Pinpoint the cell where the given text exists, returning its (x, y) midpoint coordinate. 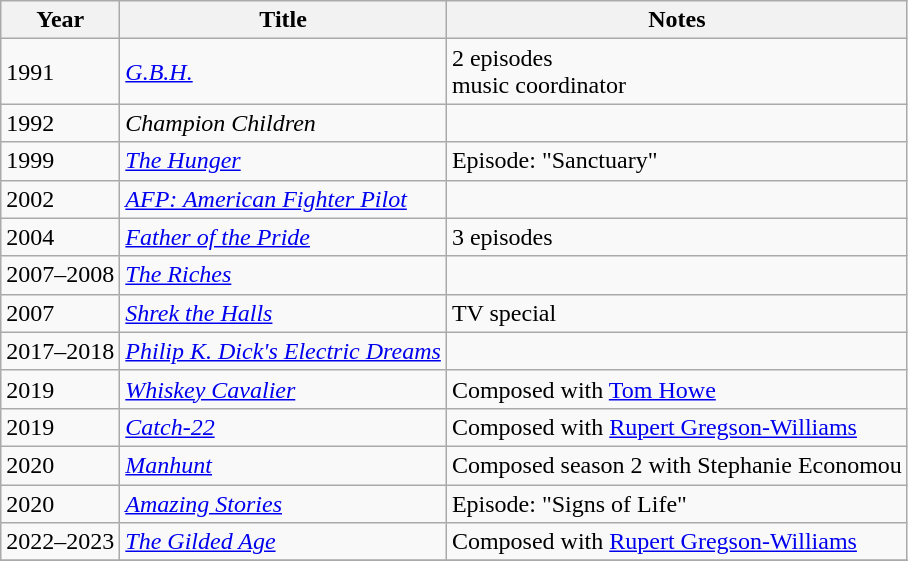
Title (284, 20)
The Gilded Age (284, 542)
2 episodesmusic coordinator (676, 72)
Amazing Stories (284, 503)
2022–2023 (60, 542)
TV special (676, 313)
3 episodes (676, 237)
Philip K. Dick's Electric Dreams (284, 351)
The Riches (284, 275)
Shrek the Halls (284, 313)
1991 (60, 72)
Champion Children (284, 123)
Catch-22 (284, 427)
2002 (60, 199)
1999 (60, 161)
Whiskey Cavalier (284, 389)
G.B.H. (284, 72)
Composed with Tom Howe (676, 389)
Composed season 2 with Stephanie Economou (676, 465)
The Hunger (284, 161)
Episode: "Signs of Life" (676, 503)
Year (60, 20)
AFP: American Fighter Pilot (284, 199)
1992 (60, 123)
2007 (60, 313)
Notes (676, 20)
2017–2018 (60, 351)
2004 (60, 237)
Father of the Pride (284, 237)
Episode: "Sanctuary" (676, 161)
2007–2008 (60, 275)
Manhunt (284, 465)
